Return (X, Y) of the center of cell containing provided text 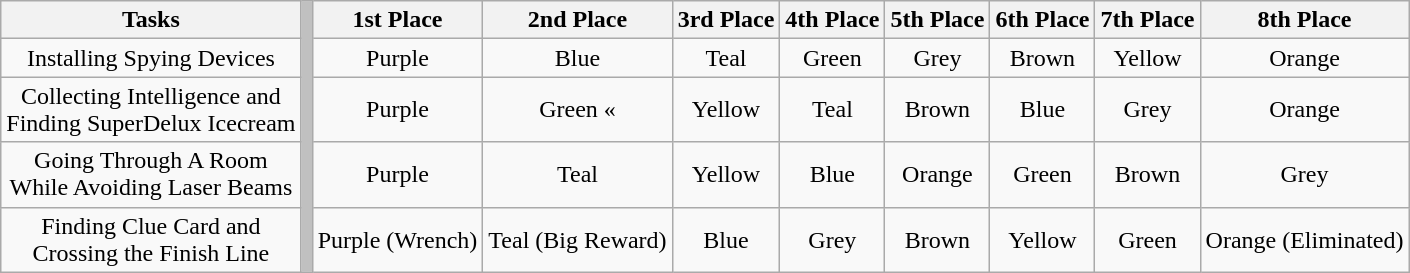
4th Place (832, 20)
6th Place (1042, 20)
Finding Clue Card and Crossing the Finish Line (151, 240)
3rd Place (726, 20)
Green « (578, 110)
Installing Spying Devices (151, 58)
7th Place (1148, 20)
Going Through A Room While Avoiding Laser Beams (151, 174)
2nd Place (578, 20)
1st Place (398, 20)
8th Place (1304, 20)
Teal (Big Reward) (578, 240)
Collecting Intelligence and Finding SuperDelux Icecream (151, 110)
Tasks (151, 20)
Orange (Eliminated) (1304, 240)
Purple (Wrench) (398, 240)
5th Place (938, 20)
